Scan for the cell matching the given text and deliver its [X, Y] coordinate at center. 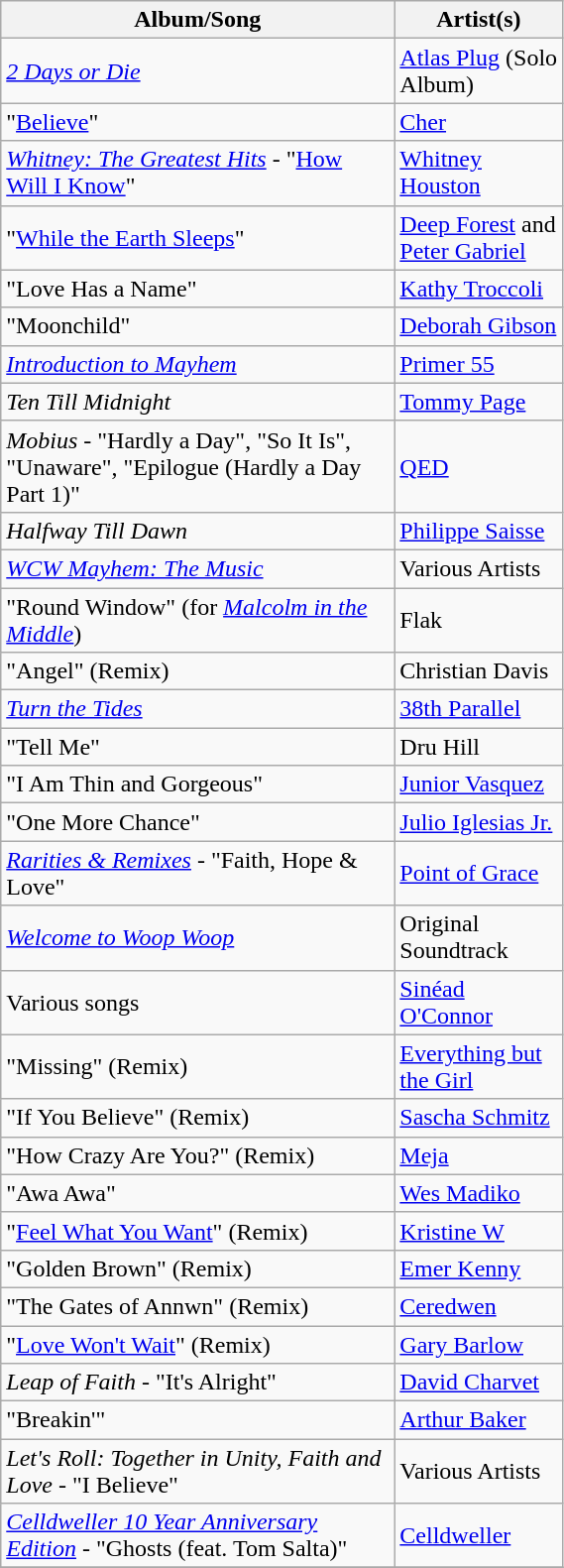
"Love Has a Name" [198, 289]
"I Am Thin and Gorgeous" [198, 784]
Philippe Saisse [479, 531]
"The Gates of Annwn" (Remix) [198, 1306]
Flak [479, 619]
Point of Grace [479, 873]
"Tell Me" [198, 747]
Ten Till Midnight [198, 402]
Everything but the Girl [479, 1067]
"Moonchild" [198, 326]
Emer Kenny [479, 1268]
Let's Roll: Together in Unity, Faith and Love - "I Believe" [198, 1472]
Rarities & Remixes - "Faith, Hope & Love" [198, 873]
Original Soundtrack [479, 938]
"If You Believe" (Remix) [198, 1118]
"Golden Brown" (Remix) [198, 1268]
WCW Mayhem: The Music [198, 568]
"Angel" (Remix) [198, 671]
Welcome to Woop Woop [198, 938]
Mobius - "Hardly a Day", "So It Is", "Unaware", "Epilogue (Hardly a Day Part 1)" [198, 466]
Leap of Faith - "It's Alright" [198, 1383]
Various songs [198, 1002]
Wes Madiko [479, 1193]
Julio Iglesias Jr. [479, 822]
Sascha Schmitz [479, 1118]
Meja [479, 1155]
Christian Davis [479, 671]
Halfway Till Dawn [198, 531]
Primer 55 [479, 364]
Whitney: The Greatest Hits - "How Will I Know" [198, 173]
Celldweller [479, 1535]
David Charvet [479, 1383]
Junior Vasquez [479, 784]
Kristine W [479, 1231]
Tommy Page [479, 402]
"Awa Awa" [198, 1193]
Turn the Tides [198, 709]
Album/Song [198, 20]
Ceredwen [479, 1306]
Arthur Baker [479, 1420]
Celldweller 10 Year Anniversary Edition - "Ghosts (feat. Tom Salta)" [198, 1535]
Dru Hill [479, 747]
Gary Barlow [479, 1344]
Introduction to Mayhem [198, 364]
Deborah Gibson [479, 326]
Whitney Houston [479, 173]
"Missing" (Remix) [198, 1067]
"Love Won't Wait" (Remix) [198, 1344]
Deep Forest and Peter Gabriel [479, 238]
Artist(s) [479, 20]
Atlas Plug (Solo Album) [479, 71]
QED [479, 466]
"Believe" [198, 122]
"While the Earth Sleeps" [198, 238]
"One More Chance" [198, 822]
2 Days or Die [198, 71]
Sinéad O'Connor [479, 1002]
"How Crazy Are You?" (Remix) [198, 1155]
"Feel What You Want" (Remix) [198, 1231]
"Round Window" (for Malcolm in the Middle) [198, 619]
38th Parallel [479, 709]
"Breakin'" [198, 1420]
Kathy Troccoli [479, 289]
Cher [479, 122]
